From the cell containing the given text, extract its center point as (X, Y) coordinate. 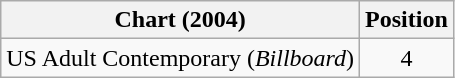
Position (407, 20)
Chart (2004) (180, 20)
4 (407, 58)
US Adult Contemporary (Billboard) (180, 58)
